From the cell containing the given text, extract its center point as [x, y] coordinate. 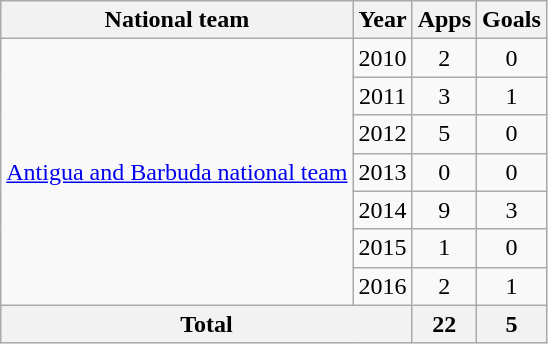
Antigua and Barbuda national team [177, 172]
2014 [382, 210]
2012 [382, 134]
22 [444, 324]
Total [206, 324]
2016 [382, 286]
Goals [512, 20]
2015 [382, 248]
2011 [382, 96]
Year [382, 20]
2013 [382, 172]
Apps [444, 20]
2010 [382, 58]
National team [177, 20]
9 [444, 210]
